For the text-containing cell, return its midpoint in (x, y) coordinate format. 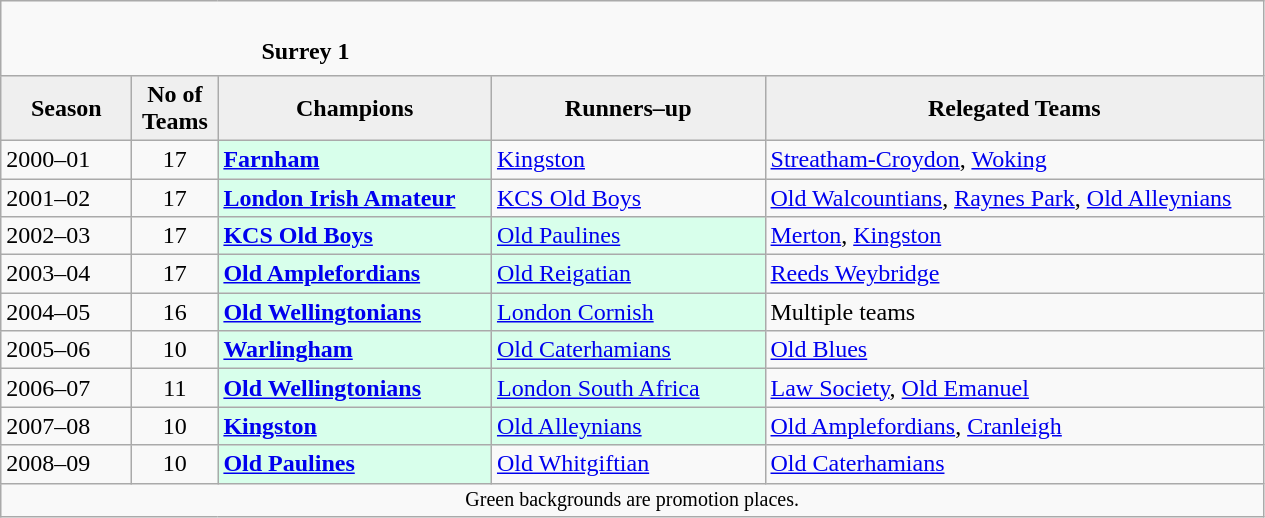
Old Alleynians (628, 426)
Warlingham (355, 350)
Season (66, 108)
Runners–up (628, 108)
2004–05 (66, 312)
11 (175, 388)
Old Blues (1014, 350)
London Irish Amateur (355, 197)
Streatham-Croydon, Woking (1014, 159)
2001–02 (66, 197)
Merton, Kingston (1014, 236)
2006–07 (66, 388)
2007–08 (66, 426)
Old Walcountians, Raynes Park, Old Alleynians (1014, 197)
London Cornish (628, 312)
2002–03 (66, 236)
Farnham (355, 159)
Old Amplefordians (355, 274)
2003–04 (66, 274)
2000–01 (66, 159)
No of Teams (175, 108)
Reeds Weybridge (1014, 274)
2008–09 (66, 464)
Champions (355, 108)
London South Africa (628, 388)
2005–06 (66, 350)
Multiple teams (1014, 312)
Relegated Teams (1014, 108)
Old Reigatian (628, 274)
Law Society, Old Emanuel (1014, 388)
Old Amplefordians, Cranleigh (1014, 426)
Green backgrounds are promotion places. (632, 500)
Old Whitgiftian (628, 464)
16 (175, 312)
